Identify which cell holds the provided text, then report its (X, Y) central coordinate. 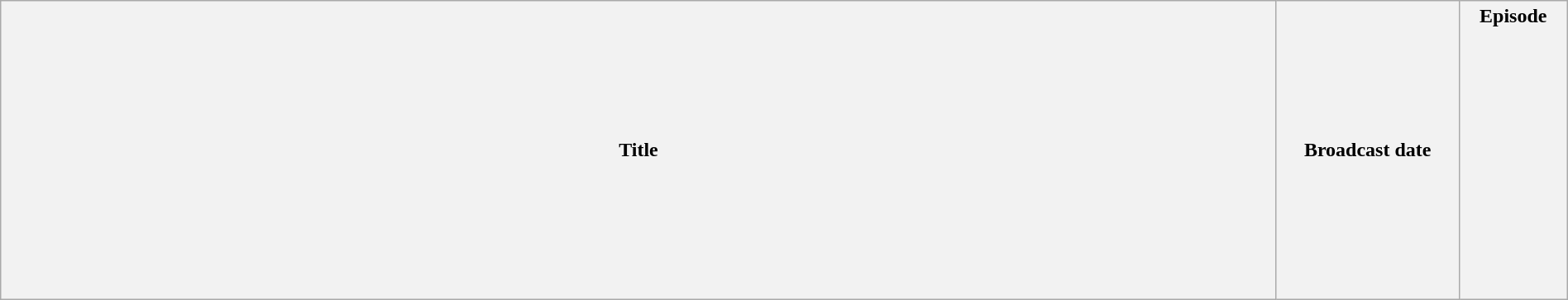
Title (638, 150)
Broadcast date (1368, 150)
Episode (1513, 150)
